Identify which cell holds the provided text, then report its (x, y) central coordinate. 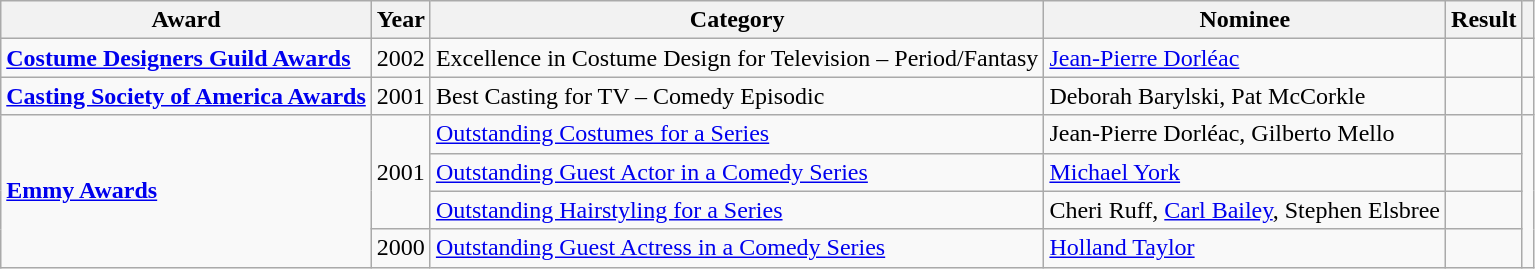
Deborah Barylski, Pat McCorkle (1245, 96)
Outstanding Guest Actor in a Comedy Series (737, 172)
Award (186, 20)
Excellence in Costume Design for Television – Period/Fantasy (737, 58)
Costume Designers Guild Awards (186, 58)
Jean-Pierre Dorléac (1245, 58)
Cheri Ruff, Carl Bailey, Stephen Elsbree (1245, 210)
Casting Society of America Awards (186, 96)
Year (400, 20)
Holland Taylor (1245, 248)
Best Casting for TV – Comedy Episodic (737, 96)
2000 (400, 248)
Emmy Awards (186, 191)
Result (1484, 20)
Jean-Pierre Dorléac, Gilberto Mello (1245, 134)
Outstanding Hairstyling for a Series (737, 210)
Outstanding Costumes for a Series (737, 134)
Nominee (1245, 20)
Outstanding Guest Actress in a Comedy Series (737, 248)
Category (737, 20)
Michael York (1245, 172)
2002 (400, 58)
